From the cell containing the given text, extract its center point as [X, Y] coordinate. 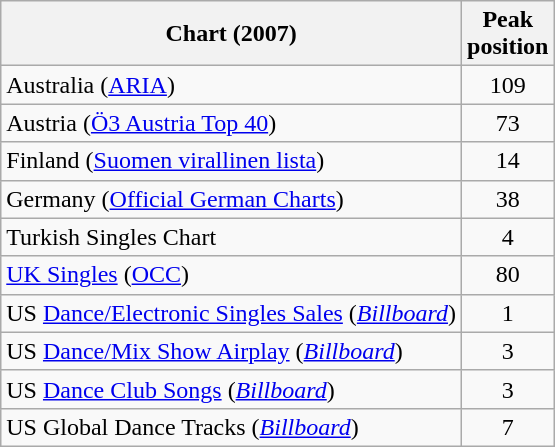
US Dance Club Songs (Billboard) [232, 389]
Turkish Singles Chart [232, 237]
14 [508, 161]
UK Singles (OCC) [232, 275]
US Global Dance Tracks (Billboard) [232, 427]
Chart (2007) [232, 34]
US Dance/Electronic Singles Sales (Billboard) [232, 313]
7 [508, 427]
Australia (ARIA) [232, 85]
Finland (Suomen virallinen lista) [232, 161]
Austria (Ö3 Austria Top 40) [232, 123]
80 [508, 275]
4 [508, 237]
US Dance/Mix Show Airplay (Billboard) [232, 351]
109 [508, 85]
38 [508, 199]
Germany (Official German Charts) [232, 199]
73 [508, 123]
Peakposition [508, 34]
1 [508, 313]
